Capture the cell that displays the provided text and extract its [X, Y] central coordinate. 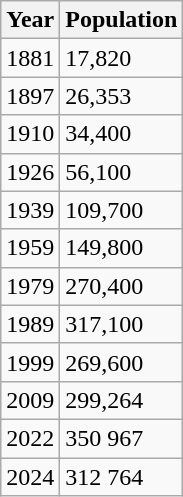
2009 [30, 400]
1989 [30, 324]
34,400 [122, 134]
Population [122, 20]
2022 [30, 438]
17,820 [122, 58]
56,100 [122, 172]
299,264 [122, 400]
149,800 [122, 248]
1979 [30, 286]
1897 [30, 96]
26,353 [122, 96]
Year [30, 20]
312 764 [122, 477]
1959 [30, 248]
1999 [30, 362]
1939 [30, 210]
2024 [30, 477]
1910 [30, 134]
269,600 [122, 362]
109,700 [122, 210]
1881 [30, 58]
317,100 [122, 324]
270,400 [122, 286]
350 967 [122, 438]
1926 [30, 172]
